From the cell containing the given text, extract its center point as (x, y) coordinate. 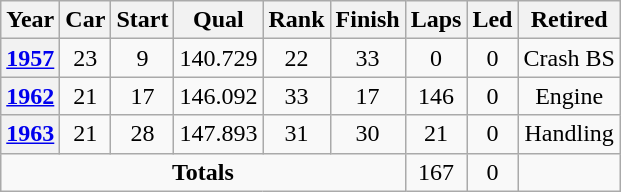
Handling (569, 134)
Start (142, 20)
146 (436, 96)
Crash BS (569, 58)
1957 (30, 58)
Totals (203, 172)
147.893 (218, 134)
1962 (30, 96)
Laps (436, 20)
140.729 (218, 58)
Finish (368, 20)
167 (436, 172)
28 (142, 134)
Car (86, 20)
Retired (569, 20)
Engine (569, 96)
22 (296, 58)
146.092 (218, 96)
Led (492, 20)
1963 (30, 134)
Year (30, 20)
9 (142, 58)
Qual (218, 20)
23 (86, 58)
Rank (296, 20)
30 (368, 134)
31 (296, 134)
